Output the (x, y) coordinate of the center of the cell containing the given text.  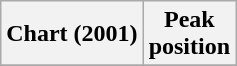
Peakposition (189, 34)
Chart (2001) (72, 34)
